Find where the given text appears and provide that cell's center as (X, Y) coordinate. 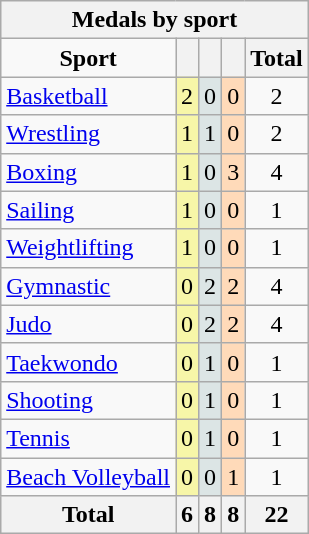
3 (234, 172)
Gymnastic (88, 286)
Basketball (88, 96)
Sailing (88, 210)
Weightlifting (88, 248)
Wrestling (88, 134)
Beach Volleyball (88, 477)
Medals by sport (155, 20)
Sport (88, 58)
Tennis (88, 438)
22 (277, 515)
Shooting (88, 400)
Judo (88, 324)
Taekwondo (88, 362)
Boxing (88, 172)
6 (188, 515)
